Output the (x, y) coordinate of the center of the cell containing the given text.  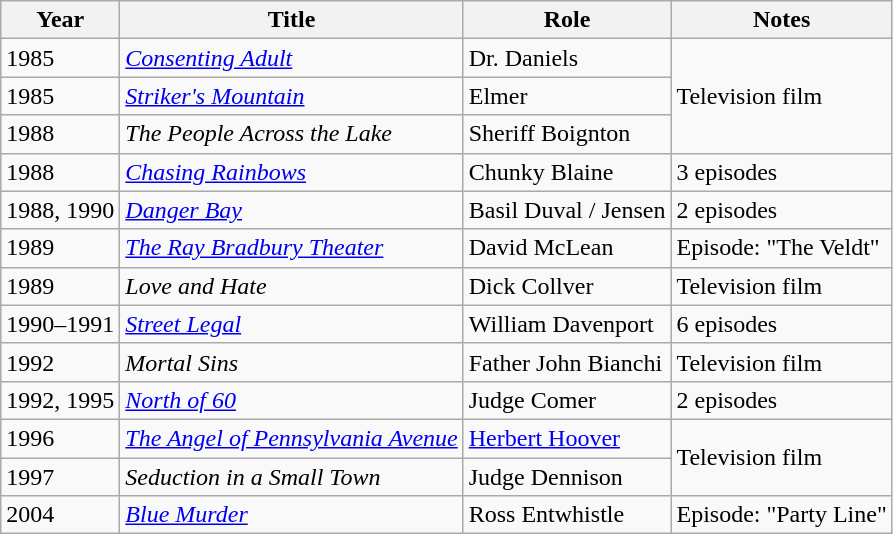
Herbert Hoover (567, 438)
1988, 1990 (60, 210)
Love and Hate (292, 286)
Mortal Sins (292, 362)
1992, 1995 (60, 400)
6 episodes (782, 324)
2004 (60, 515)
Street Legal (292, 324)
Judge Dennison (567, 477)
The Ray Bradbury Theater (292, 248)
1990–1991 (60, 324)
Father John Bianchi (567, 362)
Chunky Blaine (567, 172)
William Davenport (567, 324)
3 episodes (782, 172)
Blue Murder (292, 515)
1997 (60, 477)
The People Across the Lake (292, 134)
Notes (782, 20)
Role (567, 20)
Striker's Mountain (292, 96)
David McLean (567, 248)
North of 60 (292, 400)
Judge Comer (567, 400)
Basil Duval / Jensen (567, 210)
Title (292, 20)
Ross Entwhistle (567, 515)
1992 (60, 362)
Danger Bay (292, 210)
Chasing Rainbows (292, 172)
Consenting Adult (292, 58)
Episode: "Party Line" (782, 515)
Year (60, 20)
Sheriff Boignton (567, 134)
The Angel of Pennsylvania Avenue (292, 438)
Episode: "The Veldt" (782, 248)
Dick Collver (567, 286)
Seduction in a Small Town (292, 477)
Elmer (567, 96)
Dr. Daniels (567, 58)
1996 (60, 438)
